Return (X, Y) of the center of cell containing provided text 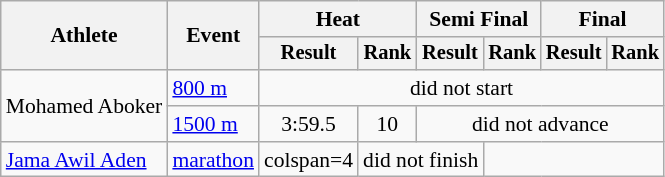
800 m (213, 88)
Athlete (84, 36)
did not advance (540, 124)
Final (602, 19)
did not start (462, 88)
Event (213, 36)
Mohamed Aboker (84, 106)
1500 m (213, 124)
10 (388, 124)
Semi Final (479, 19)
Heat (338, 19)
3:59.5 (308, 124)
